Provide the (x, y) coordinate of the cell's center where the given text is located.  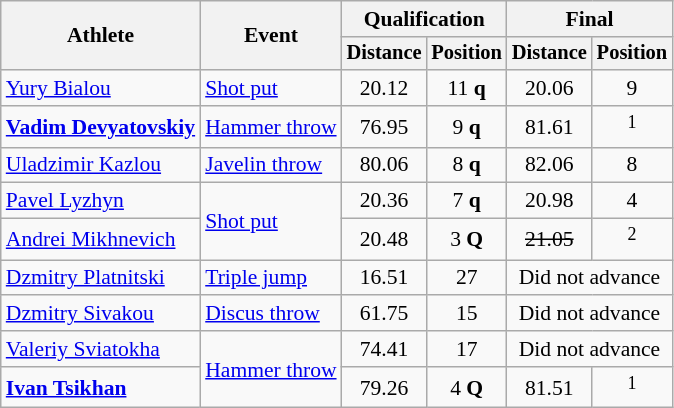
7 q (466, 201)
17 (466, 349)
81.61 (550, 126)
4 (632, 201)
61.75 (384, 314)
Athlete (100, 36)
Final (590, 19)
Vadim Devyatovskiy (100, 126)
74.41 (384, 349)
81.51 (550, 388)
Pavel Lyzhyn (100, 201)
20.06 (550, 88)
80.06 (384, 165)
Discus throw (270, 314)
8 q (466, 165)
Dzmitry Sivakou (100, 314)
20.36 (384, 201)
Qualification (424, 19)
2 (632, 240)
16.51 (384, 278)
Dzmitry Platnitski (100, 278)
82.06 (550, 165)
Uladzimir Kazlou (100, 165)
Yury Bialou (100, 88)
Triple jump (270, 278)
9 (632, 88)
Valeriy Sviatokha (100, 349)
Event (270, 36)
4 Q (466, 388)
Ivan Tsikhan (100, 388)
79.26 (384, 388)
20.48 (384, 240)
21.05 (550, 240)
15 (466, 314)
Andrei Mikhnevich (100, 240)
11 q (466, 88)
20.12 (384, 88)
20.98 (550, 201)
9 q (466, 126)
76.95 (384, 126)
3 Q (466, 240)
Javelin throw (270, 165)
27 (466, 278)
8 (632, 165)
